Return [X, Y] of the center of cell containing provided text 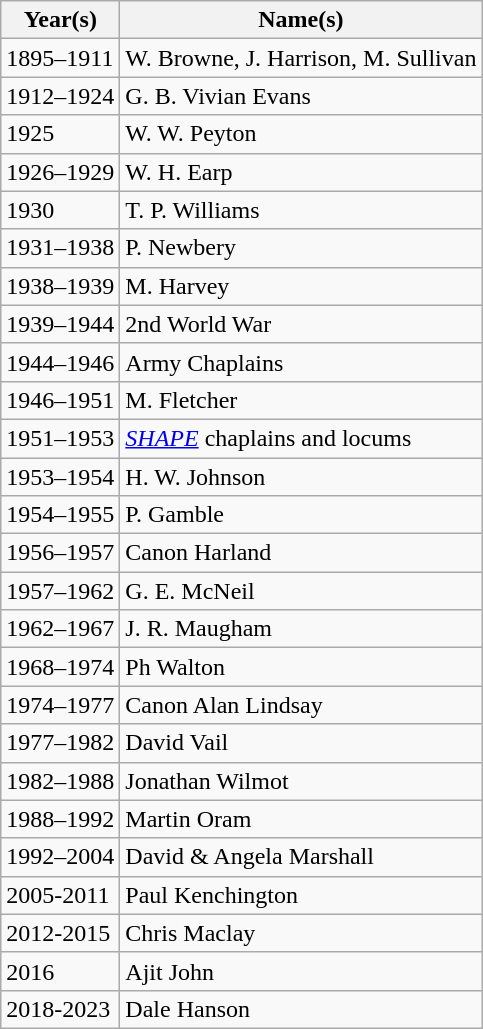
P. Gamble [301, 515]
1974–1977 [60, 705]
1944–1946 [60, 362]
1930 [60, 210]
Canon Harland [301, 553]
Army Chaplains [301, 362]
1953–1954 [60, 477]
SHAPE chaplains and locums [301, 438]
1946–1951 [60, 400]
Paul Kenchington [301, 895]
1938–1939 [60, 286]
Dale Hanson [301, 1009]
1992–2004 [60, 857]
P. Newbery [301, 248]
2012-2015 [60, 933]
Martin Oram [301, 819]
W. W. Peyton [301, 134]
2018-2023 [60, 1009]
1988–1992 [60, 819]
1926–1929 [60, 172]
Ajit John [301, 971]
1931–1938 [60, 248]
1925 [60, 134]
David & Angela Marshall [301, 857]
1954–1955 [60, 515]
2nd World War [301, 324]
2016 [60, 971]
M. Fletcher [301, 400]
H. W. Johnson [301, 477]
G. E. McNeil [301, 591]
1939–1944 [60, 324]
T. P. Williams [301, 210]
J. R. Maugham [301, 629]
Year(s) [60, 20]
1912–1924 [60, 96]
Jonathan Wilmot [301, 781]
G. B. Vivian Evans [301, 96]
1895–1911 [60, 58]
Ph Walton [301, 667]
1977–1982 [60, 743]
Name(s) [301, 20]
1956–1957 [60, 553]
1957–1962 [60, 591]
M. Harvey [301, 286]
W. H. Earp [301, 172]
1982–1988 [60, 781]
W. Browne, J. Harrison, M. Sullivan [301, 58]
Chris Maclay [301, 933]
1968–1974 [60, 667]
1951–1953 [60, 438]
David Vail [301, 743]
1962–1967 [60, 629]
Canon Alan Lindsay [301, 705]
2005-2011 [60, 895]
